Output the [X, Y] coordinate of the center of the cell containing the given text.  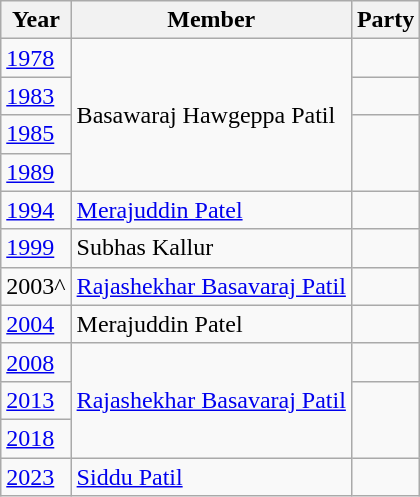
2023 [36, 477]
Basawaraj Hawgeppa Patil [211, 115]
Siddu Patil [211, 477]
Member [211, 20]
2013 [36, 400]
1983 [36, 96]
1994 [36, 210]
2008 [36, 362]
2018 [36, 438]
Party [385, 20]
1999 [36, 248]
1985 [36, 134]
1978 [36, 58]
2003^ [36, 286]
2004 [36, 324]
Year [36, 20]
1989 [36, 172]
Subhas Kallur [211, 248]
